Locate the cell with the specified text and output its (x, y) center coordinate. 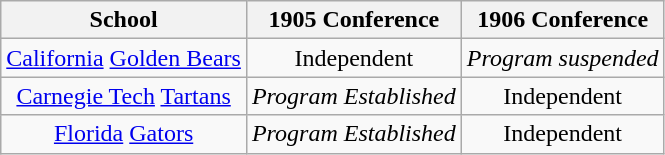
School (124, 20)
Florida Gators (124, 134)
Carnegie Tech Tartans (124, 96)
California Golden Bears (124, 58)
1905 Conference (354, 20)
Program suspended (562, 58)
1906 Conference (562, 20)
